Output the (x, y) coordinate of the center of the cell containing the given text.  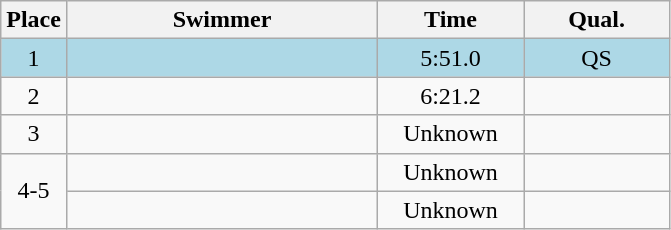
3 (34, 134)
Swimmer (222, 20)
4-5 (34, 191)
Time (451, 20)
Qual. (597, 20)
5:51.0 (451, 58)
QS (597, 58)
1 (34, 58)
6:21.2 (451, 96)
2 (34, 96)
Place (34, 20)
